Output the (X, Y) coordinate of the center of the cell containing the given text.  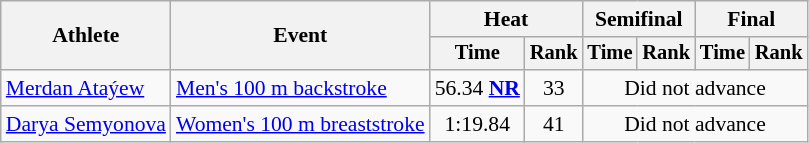
Final (751, 19)
Merdan Ataýew (86, 88)
56.34 NR (478, 88)
Athlete (86, 36)
41 (554, 124)
Darya Semyonova (86, 124)
Men's 100 m backstroke (300, 88)
1:19.84 (478, 124)
Event (300, 36)
Women's 100 m breaststroke (300, 124)
33 (554, 88)
Heat (506, 19)
Semifinal (638, 19)
